Extract the (X, Y) coordinate from the center of the cell holding the provided text.  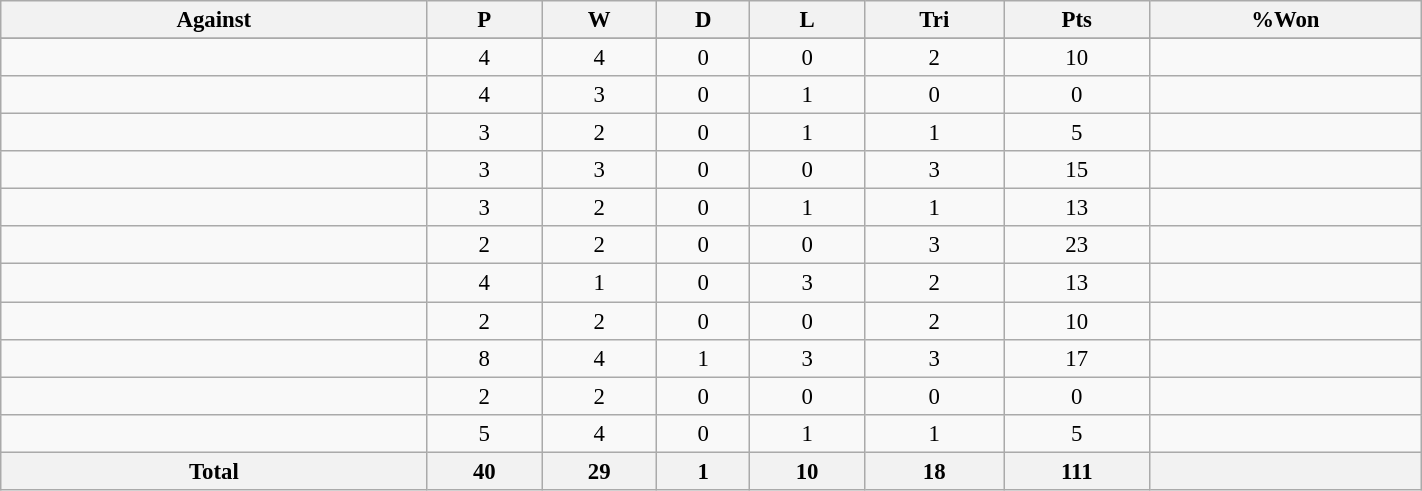
40 (484, 471)
P (484, 20)
Tri (934, 20)
Total (214, 471)
111 (1076, 471)
%Won (1285, 20)
L (808, 20)
D (704, 20)
8 (484, 358)
Against (214, 20)
17 (1076, 358)
23 (1076, 245)
18 (934, 471)
W (600, 20)
Pts (1076, 20)
29 (600, 471)
15 (1076, 170)
